Provide the (X, Y) coordinate of the cell's center where the given text is located.  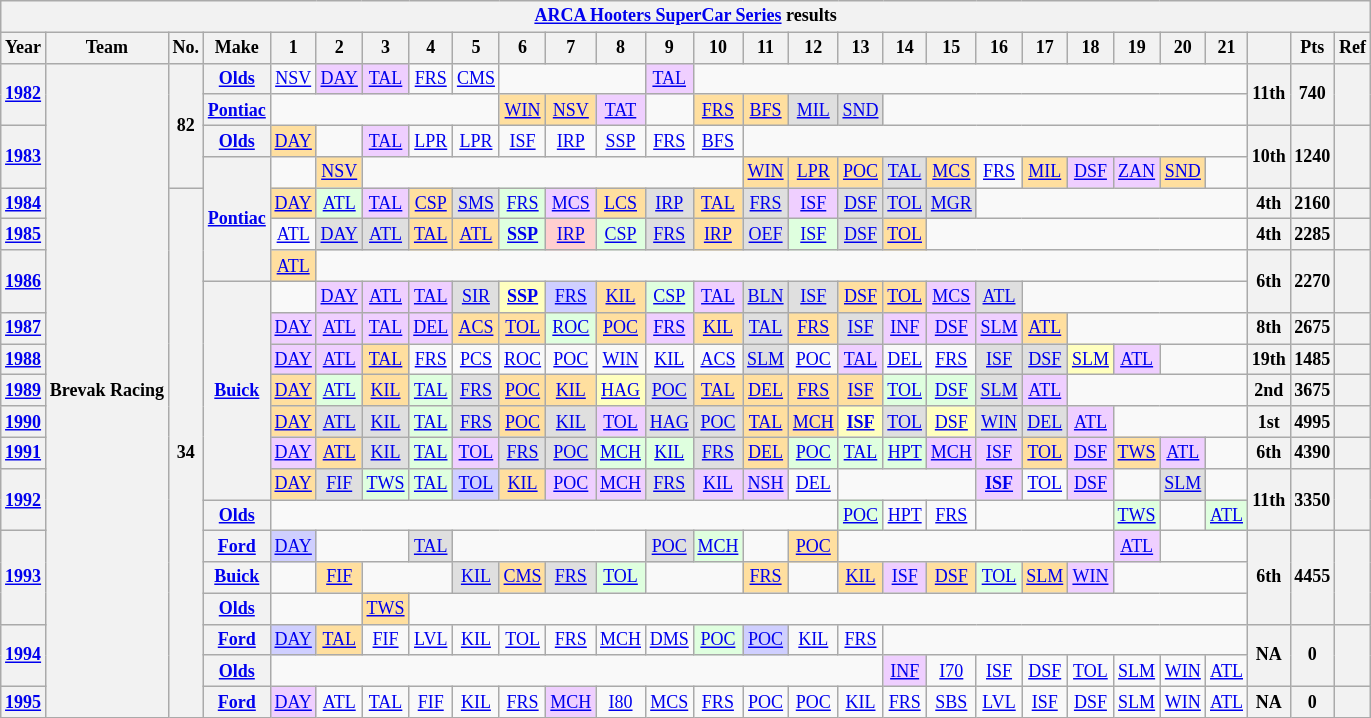
7 (571, 48)
34 (186, 453)
5 (476, 48)
1993 (24, 578)
4995 (1312, 422)
1240 (1312, 156)
1987 (24, 328)
13 (860, 48)
Team (106, 48)
DMS (669, 640)
TAT (621, 110)
1982 (24, 94)
Year (24, 48)
ZAN (1136, 172)
SMS (476, 204)
BLN (766, 296)
4 (431, 48)
1485 (1312, 360)
3675 (1312, 390)
9 (669, 48)
SIR (476, 296)
1989 (24, 390)
Make (236, 48)
12 (813, 48)
1992 (24, 499)
16 (999, 48)
1990 (24, 422)
OEF (766, 234)
NSH (766, 484)
17 (1045, 48)
8th (1268, 328)
1994 (24, 655)
1986 (24, 281)
I70 (951, 670)
2160 (1312, 204)
PCS (476, 360)
1983 (24, 156)
11 (766, 48)
21 (1227, 48)
3350 (1312, 499)
1995 (24, 702)
19 (1136, 48)
SBS (951, 702)
6 (522, 48)
14 (905, 48)
740 (1312, 94)
19th (1268, 360)
8 (621, 48)
2 (339, 48)
1st (1268, 422)
2nd (1268, 390)
ARCA Hooters SuperCar Series results (686, 16)
1991 (24, 452)
2675 (1312, 328)
10 (718, 48)
2285 (1312, 234)
Brevak Racing (106, 390)
No. (186, 48)
15 (951, 48)
18 (1091, 48)
82 (186, 126)
3 (386, 48)
LCS (621, 204)
Pts (1312, 48)
1985 (24, 234)
1984 (24, 204)
10th (1268, 156)
MGR (951, 204)
Ref (1353, 48)
1988 (24, 360)
I80 (621, 702)
1 (293, 48)
4455 (1312, 578)
4390 (1312, 452)
20 (1183, 48)
2270 (1312, 281)
